Identify which cell holds the provided text, then report its (X, Y) central coordinate. 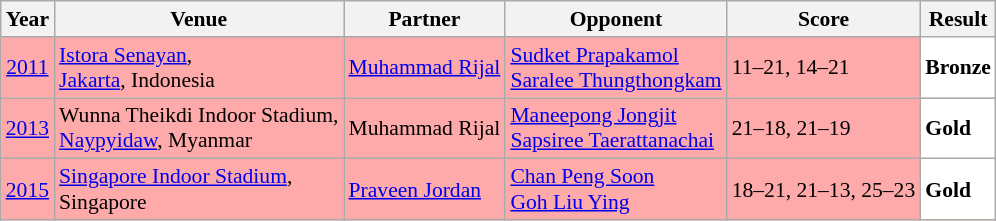
Opponent (616, 19)
2013 (28, 128)
Istora Senayan,Jakarta, Indonesia (198, 68)
Chan Peng Soon Goh Liu Ying (616, 190)
Singapore Indoor Stadium,Singapore (198, 190)
Praveen Jordan (425, 190)
Year (28, 19)
18–21, 21–13, 25–23 (824, 190)
Venue (198, 19)
Bronze (958, 68)
2011 (28, 68)
11–21, 14–21 (824, 68)
Wunna Theikdi Indoor Stadium,Naypyidaw, Myanmar (198, 128)
21–18, 21–19 (824, 128)
2015 (28, 190)
Maneepong Jongjit Sapsiree Taerattanachai (616, 128)
Partner (425, 19)
Result (958, 19)
Sudket Prapakamol Saralee Thungthongkam (616, 68)
Score (824, 19)
